Determine the [X, Y] coordinate at the center of the cell enclosing the given text.  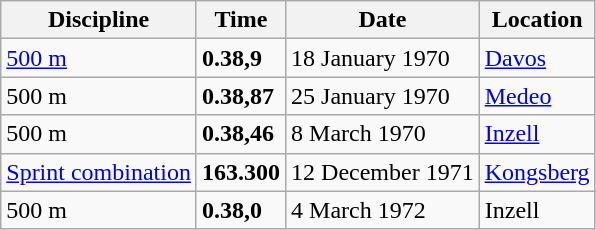
Sprint combination [99, 172]
Kongsberg [537, 172]
Medeo [537, 96]
Time [240, 20]
Date [383, 20]
Davos [537, 58]
8 March 1970 [383, 134]
0.38,46 [240, 134]
0.38,87 [240, 96]
0.38,9 [240, 58]
12 December 1971 [383, 172]
163.300 [240, 172]
25 January 1970 [383, 96]
Location [537, 20]
Discipline [99, 20]
4 March 1972 [383, 210]
18 January 1970 [383, 58]
0.38,0 [240, 210]
